Determine the (x, y) coordinate at the center of the cell enclosing the given text.  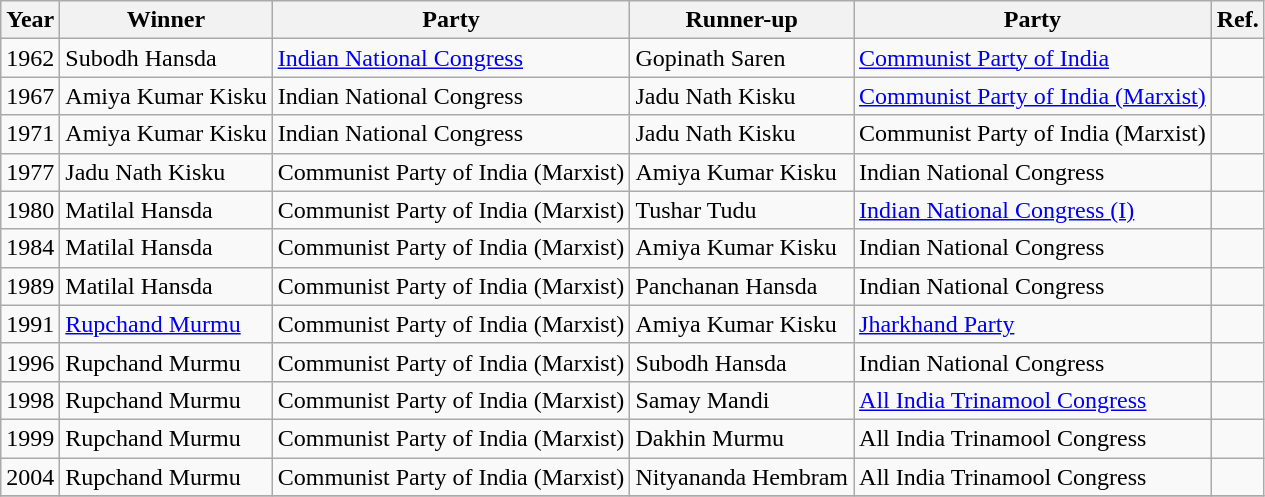
1989 (30, 286)
Jharkhand Party (1033, 324)
1967 (30, 96)
1996 (30, 362)
Year (30, 20)
1998 (30, 400)
1962 (30, 58)
Panchanan Hansda (742, 286)
1971 (30, 134)
1984 (30, 248)
Tushar Tudu (742, 210)
Indian National Congress (I) (1033, 210)
1980 (30, 210)
1999 (30, 438)
1991 (30, 324)
Communist Party of India (1033, 58)
Nityananda Hembram (742, 477)
Dakhin Murmu (742, 438)
Ref. (1238, 20)
Winner (166, 20)
2004 (30, 477)
Gopinath Saren (742, 58)
Samay Mandi (742, 400)
1977 (30, 172)
Runner-up (742, 20)
